Locate the cell with the specified text and output its (X, Y) center coordinate. 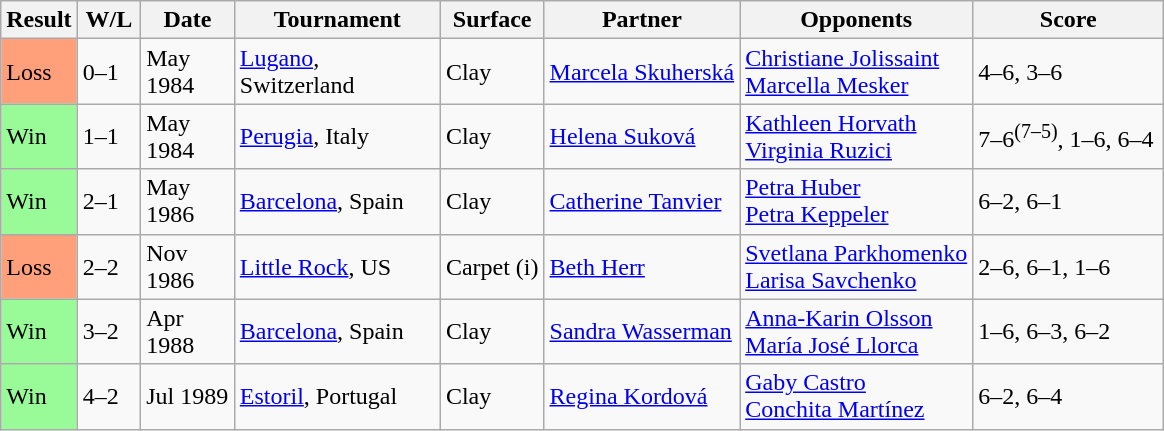
Surface (492, 20)
6–2, 6–4 (1068, 396)
Christiane Jolissaint Marcella Mesker (856, 72)
Petra Huber Petra Keppeler (856, 202)
May 1986 (188, 202)
Kathleen Horvath Virginia Ruzici (856, 136)
Nov 1986 (188, 266)
Score (1068, 20)
Estoril, Portugal (337, 396)
Marcela Skuherská (642, 72)
Apr 1988 (188, 332)
Perugia, Italy (337, 136)
Opponents (856, 20)
Catherine Tanvier (642, 202)
Svetlana Parkhomenko Larisa Savchenko (856, 266)
Lugano, Switzerland (337, 72)
3–2 (109, 332)
2–2 (109, 266)
2–1 (109, 202)
Regina Kordová (642, 396)
Partner (642, 20)
7–6(7–5), 1–6, 6–4 (1068, 136)
W/L (109, 20)
6–2, 6–1 (1068, 202)
Date (188, 20)
Tournament (337, 20)
4–6, 3–6 (1068, 72)
Gaby Castro Conchita Martínez (856, 396)
Anna-Karin Olsson María José Llorca (856, 332)
1–6, 6–3, 6–2 (1068, 332)
Carpet (i) (492, 266)
Helena Suková (642, 136)
1–1 (109, 136)
Beth Herr (642, 266)
Jul 1989 (188, 396)
Sandra Wasserman (642, 332)
0–1 (109, 72)
2–6, 6–1, 1–6 (1068, 266)
4–2 (109, 396)
Little Rock, US (337, 266)
Result (39, 20)
